Search for the cell housing the specified text and yield its (x, y) center coordinate. 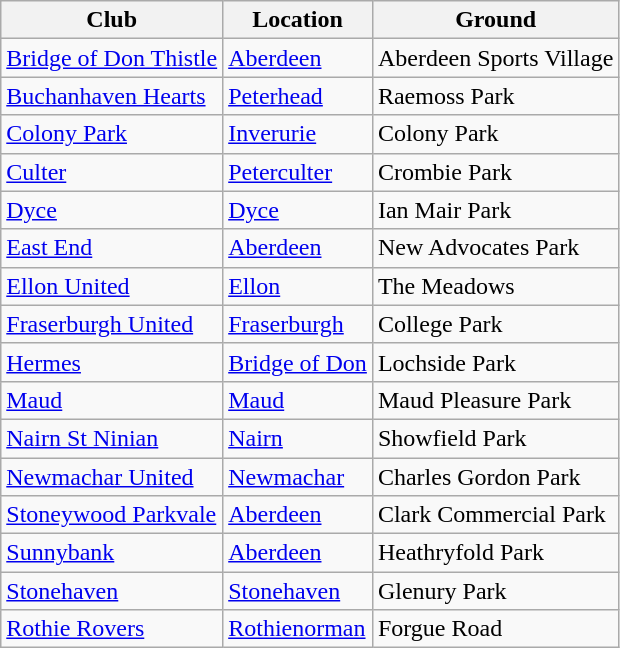
Peterhead (298, 96)
Bridge of Don (298, 362)
Fraserburgh United (112, 324)
Buchanhaven Hearts (112, 96)
Raemoss Park (495, 96)
Ground (495, 20)
College Park (495, 324)
Nairn (298, 438)
Ellon (298, 286)
Nairn St Ninian (112, 438)
Inverurie (298, 134)
Location (298, 20)
Club (112, 20)
Peterculter (298, 172)
Stoneywood Parkvale (112, 515)
Rothienorman (298, 629)
Bridge of Don Thistle (112, 58)
Ellon United (112, 286)
Ian Mair Park (495, 210)
Culter (112, 172)
Hermes (112, 362)
East End (112, 248)
Lochside Park (495, 362)
Heathryfold Park (495, 553)
Rothie Rovers (112, 629)
Charles Gordon Park (495, 477)
Sunnybank (112, 553)
Glenury Park (495, 591)
Maud Pleasure Park (495, 400)
Crombie Park (495, 172)
Newmachar (298, 477)
Showfield Park (495, 438)
Clark Commercial Park (495, 515)
New Advocates Park (495, 248)
Aberdeen Sports Village (495, 58)
The Meadows (495, 286)
Newmachar United (112, 477)
Forgue Road (495, 629)
Fraserburgh (298, 324)
